Find where the given text appears and provide that cell's center as [X, Y] coordinate. 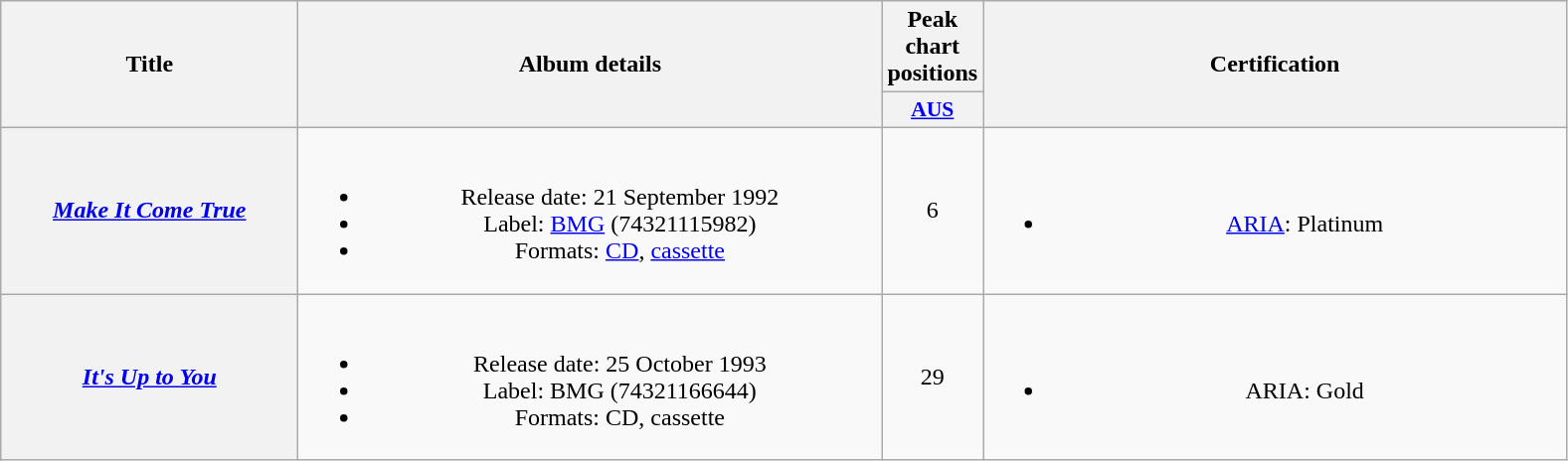
Make It Come True [149, 211]
29 [933, 378]
Certification [1275, 65]
Release date: 21 September 1992Label: BMG (74321115982)Formats: CD, cassette [591, 211]
6 [933, 211]
AUS [933, 110]
Title [149, 65]
It's Up to You [149, 378]
Album details [591, 65]
Release date: 25 October 1993Label: BMG (74321166644)Formats: CD, cassette [591, 378]
ARIA: Platinum [1275, 211]
Peak chart positions [933, 47]
ARIA: Gold [1275, 378]
